Scan for the cell matching the given text and deliver its (X, Y) coordinate at center. 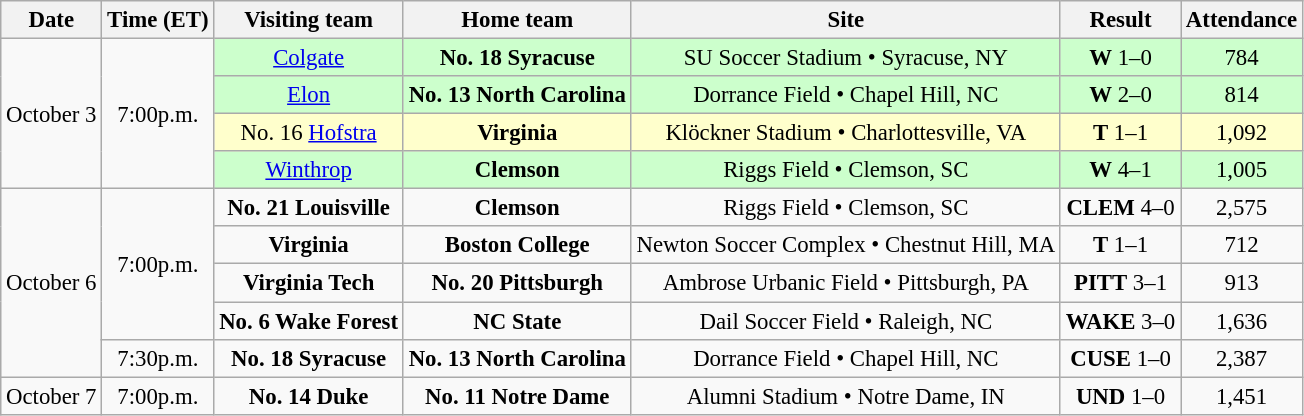
Result (1120, 20)
Elon (308, 95)
October 3 (52, 114)
No. 6 Wake Forest (308, 321)
1,092 (1242, 133)
Time (ET) (158, 20)
1,636 (1242, 321)
Site (846, 20)
No. 16 Hofstra (308, 133)
Colgate (308, 58)
913 (1242, 283)
PITT 3–1 (1120, 283)
1,005 (1242, 170)
Alumni Stadium • Notre Dame, IN (846, 396)
814 (1242, 95)
October 6 (52, 283)
2,387 (1242, 358)
Visiting team (308, 20)
Boston College (517, 245)
No. 20 Pittsburgh (517, 283)
Virginia Tech (308, 283)
CUSE 1–0 (1120, 358)
WAKE 3–0 (1120, 321)
Klöckner Stadium • Charlottesville, VA (846, 133)
Home team (517, 20)
W 1–0 (1120, 58)
No. 14 Duke (308, 396)
1,451 (1242, 396)
784 (1242, 58)
No. 21 Louisville (308, 208)
Newton Soccer Complex • Chestnut Hill, MA (846, 245)
Date (52, 20)
2,575 (1242, 208)
7:30p.m. (158, 358)
Winthrop (308, 170)
SU Soccer Stadium • Syracuse, NY (846, 58)
NC State (517, 321)
October 7 (52, 396)
712 (1242, 245)
UND 1–0 (1120, 396)
W 4–1 (1120, 170)
Ambrose Urbanic Field • Pittsburgh, PA (846, 283)
CLEM 4–0 (1120, 208)
No. 11 Notre Dame (517, 396)
W 2–0 (1120, 95)
Dail Soccer Field • Raleigh, NC (846, 321)
Attendance (1242, 20)
